Return (x, y) of the center of cell containing provided text 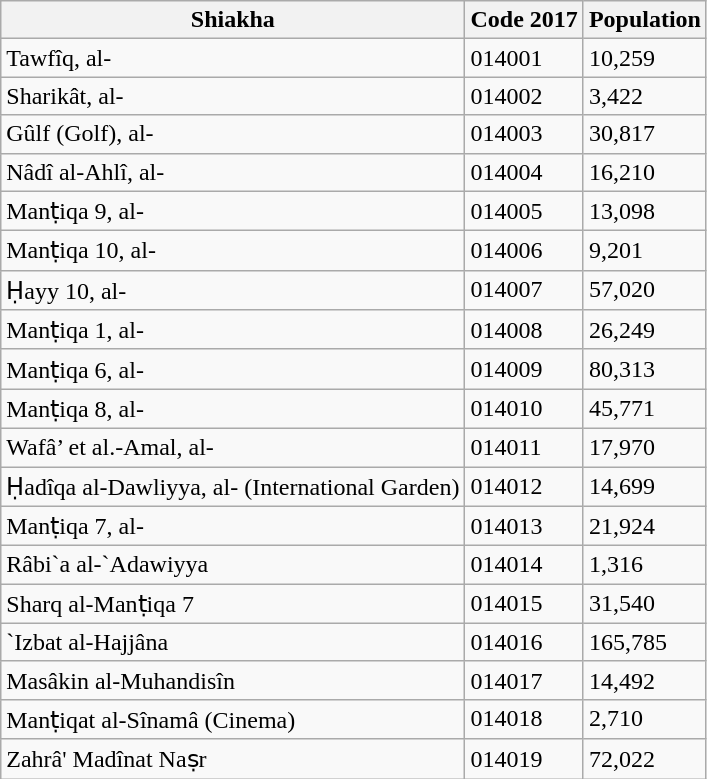
014008 (524, 330)
Nâdî al-Ahlî, al- (233, 172)
2,710 (644, 719)
21,924 (644, 526)
10,259 (644, 58)
165,785 (644, 642)
9,201 (644, 251)
014010 (524, 409)
17,970 (644, 447)
Zahrâ' Madînat Naṣr (233, 759)
45,771 (644, 409)
Manṭiqa 9, al- (233, 211)
014017 (524, 680)
014016 (524, 642)
Ḥayy 10, al- (233, 290)
014015 (524, 604)
014013 (524, 526)
014012 (524, 486)
80,313 (644, 369)
Manṭiqa 6, al- (233, 369)
72,022 (644, 759)
13,098 (644, 211)
Manṭiqa 10, al- (233, 251)
014001 (524, 58)
014011 (524, 447)
26,249 (644, 330)
Gûlf (Golf), al- (233, 134)
30,817 (644, 134)
Population (644, 20)
Shiakha (233, 20)
Masâkin al-Muhandisîn (233, 680)
3,422 (644, 96)
1,316 (644, 565)
Manṭiqa 1, al- (233, 330)
14,492 (644, 680)
014002 (524, 96)
16,210 (644, 172)
014014 (524, 565)
14,699 (644, 486)
014009 (524, 369)
Wafâ’ et al.-Amal, al- (233, 447)
Tawfîq, al- (233, 58)
Manṭiqat al-Sînamâ (Cinema) (233, 719)
014006 (524, 251)
Manṭiqa 8, al- (233, 409)
Manṭiqa 7, al- (233, 526)
014018 (524, 719)
014005 (524, 211)
`Izbat al-Hajjâna (233, 642)
014003 (524, 134)
Sharq al-Manṭiqa 7 (233, 604)
Râbi`a al-`Adawiyya (233, 565)
57,020 (644, 290)
31,540 (644, 604)
014004 (524, 172)
014007 (524, 290)
014019 (524, 759)
Code 2017 (524, 20)
Ḥadîqa al-Dawliyya, al- (International Garden) (233, 486)
Sharikât, al- (233, 96)
